Provide the (X, Y) coordinate of the cell's center where the given text is located.  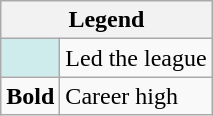
Career high (136, 96)
Legend (106, 20)
Led the league (136, 58)
Bold (30, 96)
